Find where the given text appears and provide that cell's center as (X, Y) coordinate. 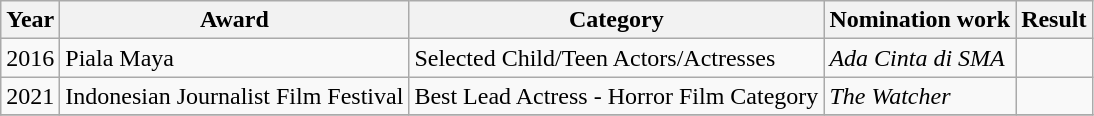
Award (234, 20)
2016 (30, 58)
Indonesian Journalist Film Festival (234, 96)
Ada Cinta di SMA (920, 58)
Category (616, 20)
Piala Maya (234, 58)
Nomination work (920, 20)
Result (1054, 20)
Best Lead Actress - Horror Film Category (616, 96)
The Watcher (920, 96)
Year (30, 20)
Selected Child/Teen Actors/Actresses (616, 58)
2021 (30, 96)
